Identify which cell holds the provided text, then report its (X, Y) central coordinate. 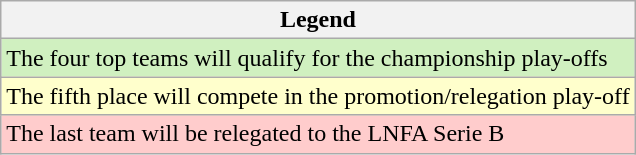
The last team will be relegated to the LNFA Serie B (318, 134)
Legend (318, 20)
The fifth place will compete in the promotion/relegation play-off (318, 96)
The four top teams will qualify for the championship play-offs (318, 58)
